For the text-containing cell, return its midpoint in [x, y] coordinate format. 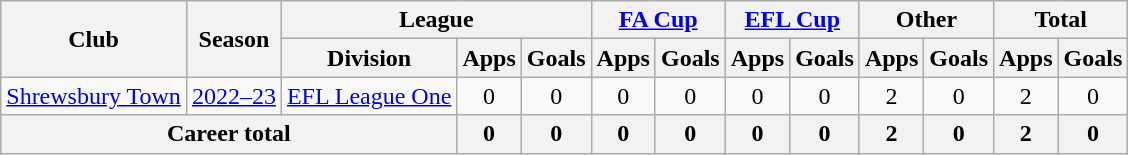
Shrewsbury Town [94, 96]
FA Cup [658, 20]
Total [1061, 20]
Division [368, 58]
2022–23 [234, 96]
League [436, 20]
Season [234, 39]
EFL Cup [792, 20]
Other [926, 20]
Club [94, 39]
Career total [229, 134]
EFL League One [368, 96]
